Identify which cell holds the provided text, then report its (x, y) central coordinate. 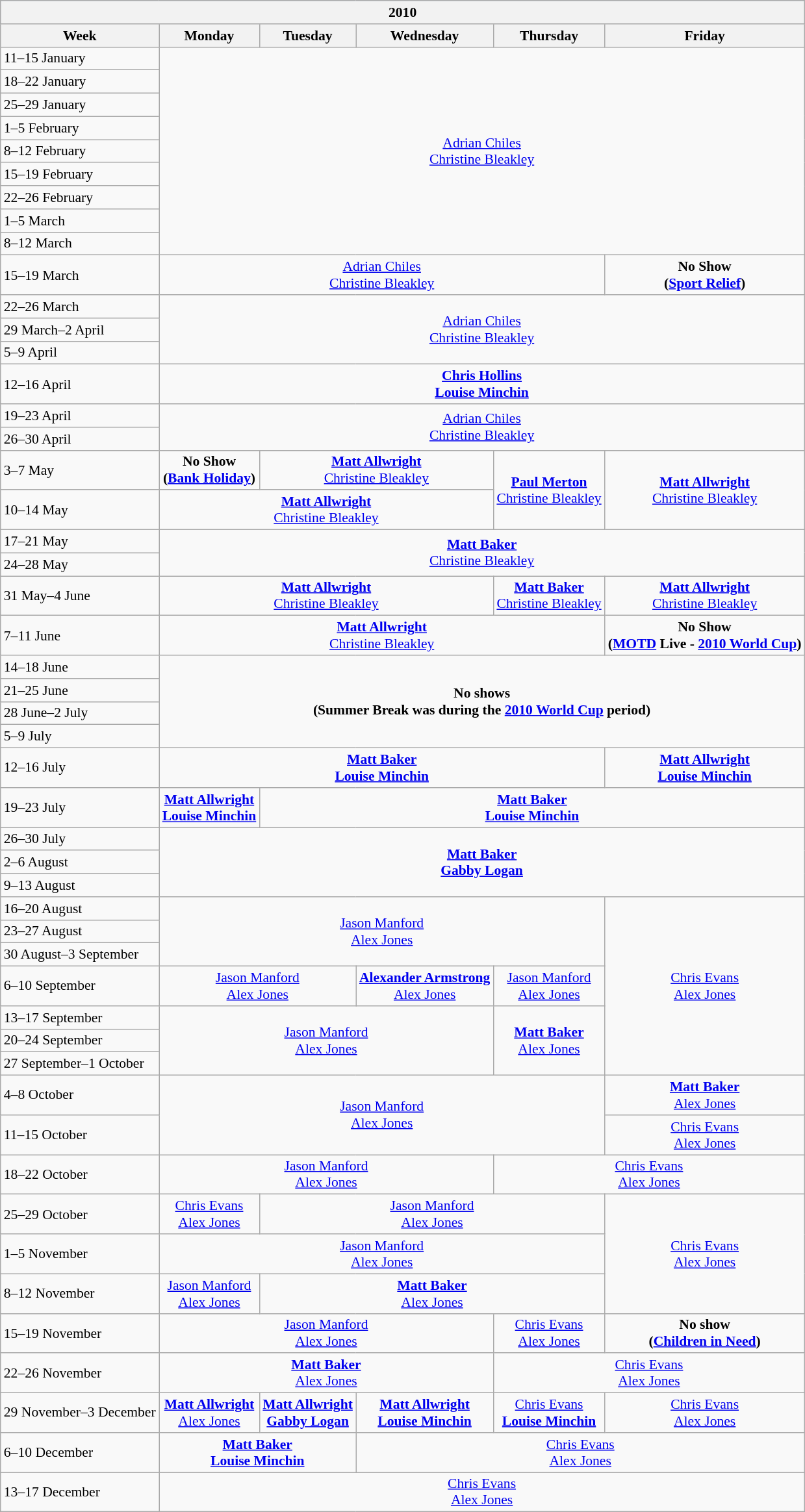
Monday (209, 36)
29 November–3 December (80, 1413)
17–21 May (80, 542)
Paul Merton Christine Bleakley (548, 490)
2010 (403, 12)
Matt Allwright Gabby Logan (308, 1413)
11–15 January (80, 58)
18–22 October (80, 1174)
No Show(Sport Relief) (705, 275)
Tuesday (308, 36)
14–18 June (80, 667)
4–8 October (80, 1095)
10–14 May (80, 510)
16–20 August (80, 909)
11–15 October (80, 1135)
8–12 March (80, 244)
1–5 November (80, 1254)
No shows(Summer Break was during the 2010 World Cup period) (482, 701)
27 September–1 October (80, 1064)
15–19 February (80, 175)
19–23 April (80, 416)
2–6 August (80, 863)
25–29 January (80, 105)
12–16 July (80, 768)
6–10 September (80, 986)
26–30 April (80, 439)
3–7 May (80, 470)
No Show(MOTD Live - 2010 World Cup) (705, 635)
22–26 February (80, 197)
1–5 March (80, 221)
22–26 November (80, 1373)
No show(Children in Need) (705, 1333)
20–24 September (80, 1040)
31 May–4 June (80, 596)
6–10 December (80, 1452)
15–19 March (80, 275)
Week (80, 36)
24–28 May (80, 564)
13–17 December (80, 1493)
5–9 April (80, 353)
Friday (705, 36)
22–26 March (80, 307)
5–9 July (80, 737)
21–25 June (80, 690)
Matt Allwright Alex Jones (209, 1413)
9–13 August (80, 885)
13–17 September (80, 1018)
Wednesday (425, 36)
15–19 November (80, 1333)
Thursday (548, 36)
26–30 July (80, 839)
18–22 January (80, 82)
23–27 August (80, 931)
19–23 July (80, 808)
Alexander Armstrong Alex Jones (425, 986)
Chris Hollins Louise Minchin (482, 384)
29 March–2 April (80, 330)
Matt Baker Gabby Logan (482, 863)
7–11 June (80, 635)
28 June–2 July (80, 713)
8–12 November (80, 1294)
Chris Evans Louise Minchin (548, 1413)
8–12 February (80, 151)
1–5 February (80, 128)
30 August–3 September (80, 955)
12–16 April (80, 384)
No Show(Bank Holiday) (209, 470)
25–29 October (80, 1215)
